Locate the cell with the specified text and output its (x, y) center coordinate. 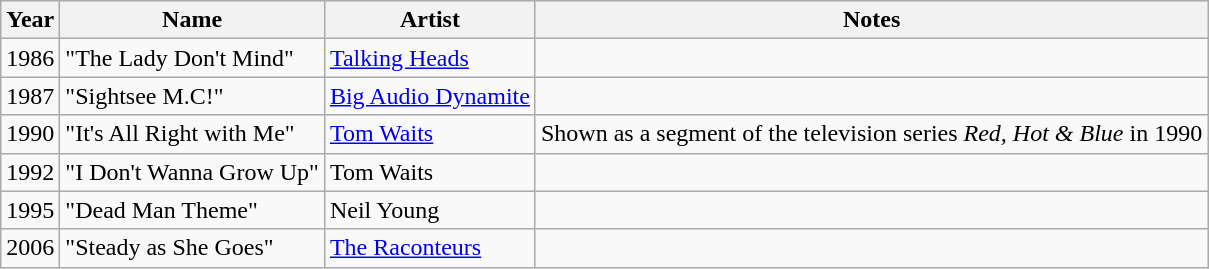
The Raconteurs (430, 248)
"Steady as She Goes" (192, 248)
"Dead Man Theme" (192, 210)
Shown as a segment of the television series Red, Hot & Blue in 1990 (871, 134)
Artist (430, 20)
"I Don't Wanna Grow Up" (192, 172)
Talking Heads (430, 58)
1986 (30, 58)
Big Audio Dynamite (430, 96)
2006 (30, 248)
"The Lady Don't Mind" (192, 58)
"It's All Right with Me" (192, 134)
Neil Young (430, 210)
Notes (871, 20)
1987 (30, 96)
1992 (30, 172)
1990 (30, 134)
Name (192, 20)
Year (30, 20)
"Sightsee M.C!" (192, 96)
1995 (30, 210)
